Provide the (X, Y) coordinate of the cell's center where the given text is located.  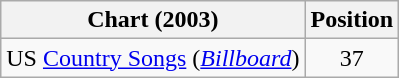
Position (352, 20)
US Country Songs (Billboard) (153, 58)
Chart (2003) (153, 20)
37 (352, 58)
